Search for the cell housing the specified text and yield its [x, y] center coordinate. 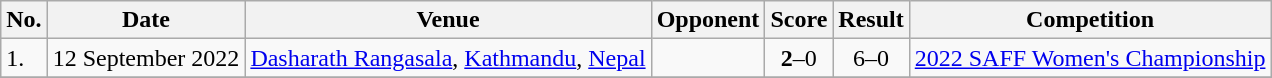
1. [24, 58]
2022 SAFF Women's Championship [1090, 58]
Venue [448, 20]
Date [146, 20]
6–0 [871, 58]
Score [799, 20]
Result [871, 20]
12 September 2022 [146, 58]
Opponent [708, 20]
Competition [1090, 20]
2–0 [799, 58]
No. [24, 20]
Dasharath Rangasala, Kathmandu, Nepal [448, 58]
